Locate the cell with the specified text and output its (X, Y) center coordinate. 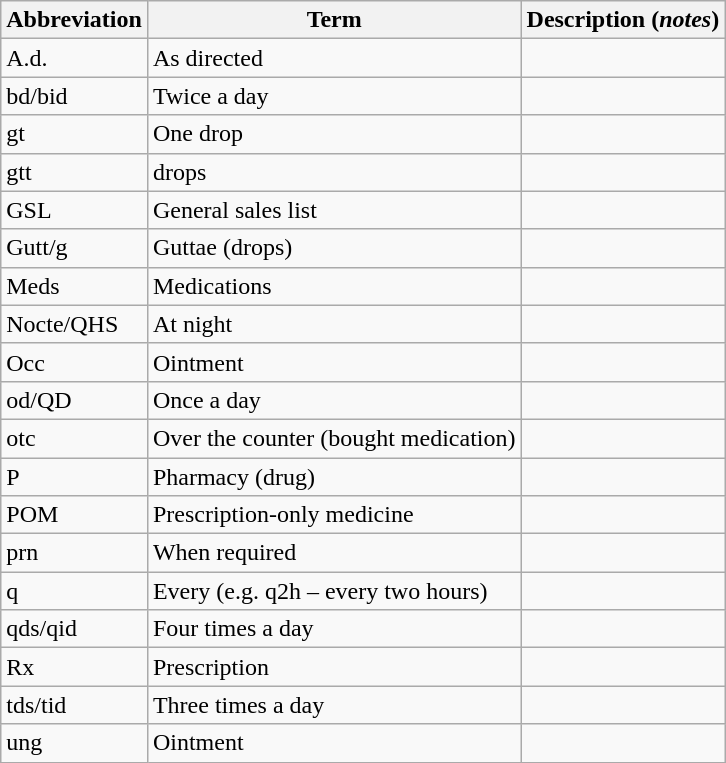
Prescription-only medicine (334, 515)
Pharmacy (drug) (334, 477)
One drop (334, 134)
Gutt/g (74, 248)
Once a day (334, 400)
Term (334, 20)
gt (74, 134)
tds/tid (74, 705)
Abbreviation (74, 20)
As directed (334, 58)
POM (74, 515)
Meds (74, 286)
GSL (74, 210)
Rx (74, 667)
At night (334, 324)
Medications (334, 286)
General sales list (334, 210)
Every (e.g. q2h – every two hours) (334, 591)
gtt (74, 172)
When required (334, 553)
Over the counter (bought medication) (334, 438)
Twice a day (334, 96)
Four times a day (334, 629)
drops (334, 172)
Prescription (334, 667)
P (74, 477)
otc (74, 438)
Guttae (drops) (334, 248)
bd/bid (74, 96)
qds/qid (74, 629)
Nocte/QHS (74, 324)
Description (notes) (623, 20)
prn (74, 553)
q (74, 591)
od/QD (74, 400)
ung (74, 743)
A.d. (74, 58)
Occ (74, 362)
Three times a day (334, 705)
